Determine the (x, y) coordinate at the center of the cell enclosing the given text.  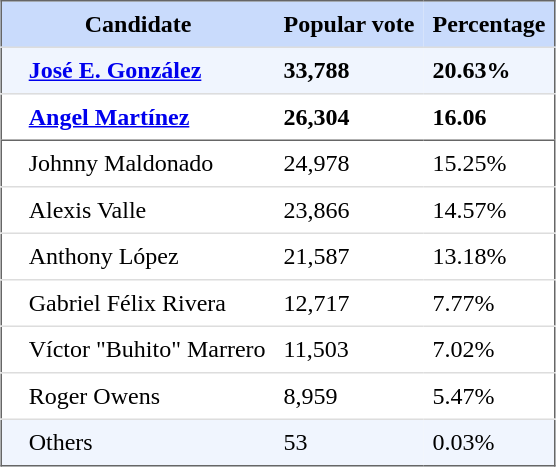
13.18% (489, 256)
Popular vote (350, 24)
53 (350, 442)
Roger Owens (148, 396)
33,788 (350, 70)
16.06 (489, 117)
José E. González (148, 70)
12,717 (350, 303)
Others (148, 442)
Anthony López (148, 256)
5.47% (489, 396)
Percentage (489, 24)
23,866 (350, 210)
Víctor "Buhito" Marrero (148, 349)
Angel Martínez (148, 117)
21,587 (350, 256)
Johnny Maldonado (148, 163)
Gabriel Félix Rivera (148, 303)
Candidate (138, 24)
Alexis Valle (148, 210)
11,503 (350, 349)
24,978 (350, 163)
7.02% (489, 349)
14.57% (489, 210)
15.25% (489, 163)
7.77% (489, 303)
20.63% (489, 70)
26,304 (350, 117)
8,959 (350, 396)
0.03% (489, 442)
